Pinpoint the cell where the given text exists, returning its [X, Y] midpoint coordinate. 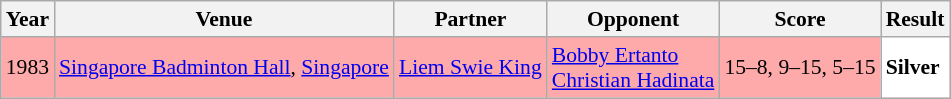
1983 [28, 68]
Result [916, 19]
Liem Swie King [470, 68]
Bobby Ertanto Christian Hadinata [634, 68]
Partner [470, 19]
Venue [224, 19]
Silver [916, 68]
15–8, 9–15, 5–15 [800, 68]
Opponent [634, 19]
Score [800, 19]
Singapore Badminton Hall, Singapore [224, 68]
Year [28, 19]
